Output the (X, Y) coordinate of the center of the cell containing the given text.  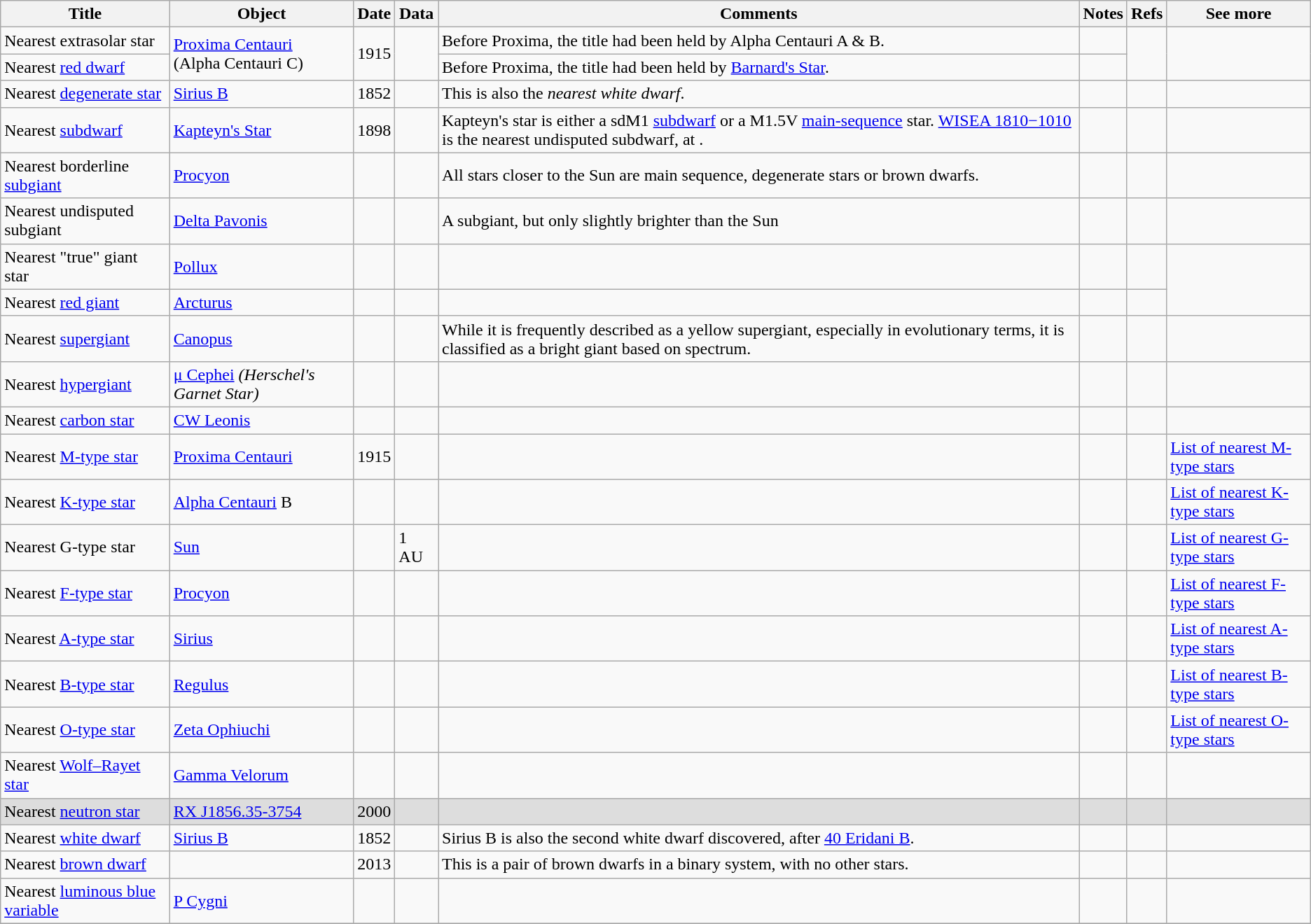
List of nearest M-type stars (1238, 456)
1 AU (417, 547)
CW Leonis (262, 420)
Nearest carbon star (85, 420)
Nearest luminous blue variable (85, 900)
2000 (374, 811)
Regulus (262, 685)
Canopus (262, 339)
Nearest red dwarf (85, 67)
Nearest O-type star (85, 729)
Sirius (262, 638)
Nearest K-type star (85, 503)
A subgiant, but only slightly brighter than the Sun (759, 221)
Nearest borderline subgiant (85, 175)
Nearest M-type star (85, 456)
1898 (374, 130)
Pollux (262, 266)
Notes (1103, 14)
Nearest white dwarf (85, 838)
Nearest Wolf–Rayet star (85, 776)
RX J1856.35-3754 (262, 811)
Date (374, 14)
Nearest extrasolar star (85, 41)
List of nearest B-type stars (1238, 685)
Nearest B-type star (85, 685)
Title (85, 14)
List of nearest F-type stars (1238, 594)
Object (262, 14)
Refs (1146, 14)
P Cygni (262, 900)
Nearest hypergiant (85, 384)
Kapteyn's Star (262, 130)
List of nearest G-type stars (1238, 547)
μ Cephei (Herschel's Garnet Star) (262, 384)
Data (417, 14)
See more (1238, 14)
Proxima Centauri (262, 456)
Kapteyn's star is either a sdM1 subdwarf or a M1.5V main-sequence star. WISEA 1810−1010 is the nearest undisputed subdwarf, at . (759, 130)
Zeta Ophiuchi (262, 729)
Nearest subdwarf (85, 130)
While it is frequently described as a yellow supergiant, especially in evolutionary terms, it is classified as a bright giant based on spectrum. (759, 339)
List of nearest K-type stars (1238, 503)
Arcturus (262, 302)
List of nearest A-type stars (1238, 638)
Delta Pavonis (262, 221)
2013 (374, 864)
Nearest G-type star (85, 547)
Gamma Velorum (262, 776)
Sun (262, 547)
Nearest brown dwarf (85, 864)
Nearest red giant (85, 302)
Nearest supergiant (85, 339)
Nearest F-type star (85, 594)
Before Proxima, the title had been held by Alpha Centauri A & B. (759, 41)
Alpha Centauri B (262, 503)
Nearest A-type star (85, 638)
Proxima Centauri(Alpha Centauri C) (262, 54)
This is also the nearest white dwarf. (759, 94)
Nearest degenerate star (85, 94)
Before Proxima, the title had been held by Barnard's Star. (759, 67)
This is a pair of brown dwarfs in a binary system, with no other stars. (759, 864)
Nearest "true" giant star (85, 266)
Comments (759, 14)
List of nearest O-type stars (1238, 729)
All stars closer to the Sun are main sequence, degenerate stars or brown dwarfs. (759, 175)
Nearest undisputed subgiant (85, 221)
Nearest neutron star (85, 811)
Sirius B is also the second white dwarf discovered, after 40 Eridani B. (759, 838)
